Detect which cell encompasses the target text, then output its (X, Y) center coordinate. 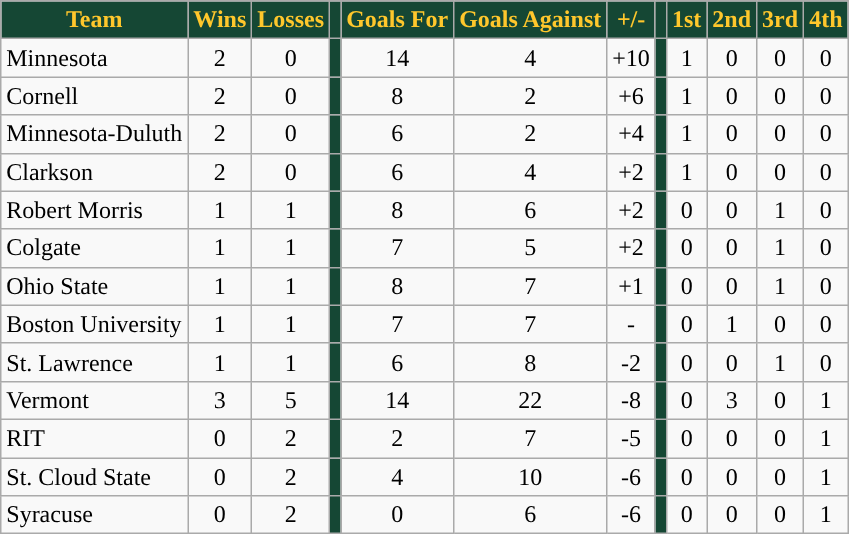
-5 (632, 438)
Ohio State (94, 286)
Colgate (94, 248)
+4 (632, 134)
Wins (220, 20)
Syracuse (94, 515)
Team (94, 20)
+10 (632, 58)
Goals Against (530, 20)
- (632, 324)
4th (826, 20)
+1 (632, 286)
RIT (94, 438)
Boston University (94, 324)
+6 (632, 96)
Clarkson (94, 172)
Goals For (398, 20)
3rd (780, 20)
St. Lawrence (94, 362)
Vermont (94, 400)
St. Cloud State (94, 477)
Cornell (94, 96)
22 (530, 400)
Robert Morris (94, 210)
-8 (632, 400)
1st (686, 20)
Minnesota (94, 58)
10 (530, 477)
2nd (732, 20)
Minnesota-Duluth (94, 134)
-2 (632, 362)
Losses (291, 20)
+/- (632, 20)
